Provide the [X, Y] coordinate of the cell's center where the given text is located.  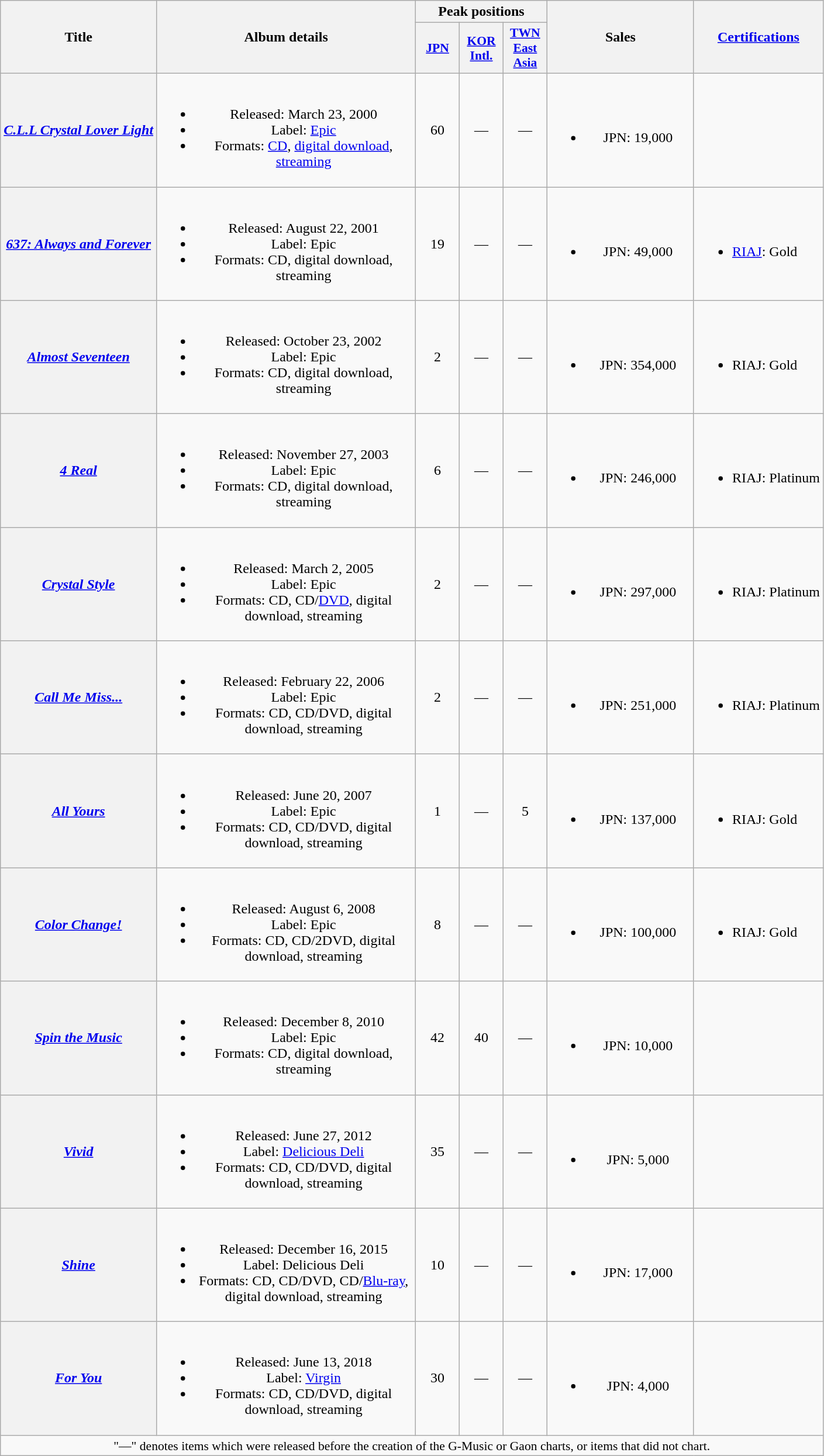
42 [437, 1038]
19 [437, 244]
JPN [437, 48]
JPN: 10,000 [620, 1038]
Released: November 27, 2003 Label: EpicFormats: CD, digital download, streaming [287, 471]
JPN: 137,000 [620, 811]
"—" denotes items which were released before the creation of the G-Music or Gaon charts, or items that did not chart. [412, 1445]
Call Me Miss... [78, 698]
Released: February 22, 2006 Label: EpicFormats: CD, CD/DVD, digital download, streaming [287, 698]
35 [437, 1151]
Released: December 16, 2015Label: Delicious DeliFormats: CD, CD/DVD, CD/Blu-ray, digital download, streaming [287, 1265]
Released: June 20, 2007 Label: EpicFormats: CD, CD/DVD, digital download, streaming [287, 811]
60 [437, 130]
JPN: 297,000 [620, 584]
Released: June 27, 2012Label: Delicious DeliFormats: CD, CD/DVD, digital download, streaming [287, 1151]
Spin the Music [78, 1038]
JPN: 5,000 [620, 1151]
TWN East Asia [525, 48]
Crystal Style [78, 584]
Vivid [78, 1151]
6 [437, 471]
Title [78, 37]
JPN: 100,000 [620, 924]
Certifications [758, 37]
JPN: 354,000 [620, 357]
JPN: 251,000 [620, 698]
JPN: 17,000 [620, 1265]
Shine [78, 1265]
10 [437, 1265]
Sales [620, 37]
Released: December 8, 2010 Label: EpicFormats: CD, digital download, streaming [287, 1038]
JPN: 19,000 [620, 130]
Released: March 2, 2005 Label: EpicFormats: CD, CD/DVD, digital download, streaming [287, 584]
For You [78, 1378]
Released: August 22, 2001 Label: EpicFormats: CD, digital download, streaming [287, 244]
8 [437, 924]
All Yours [78, 811]
Released: March 23, 2000 Label: EpicFormats: CD, digital download, streaming [287, 130]
Peak positions [482, 12]
Released: August 6, 2008 Label: EpicFormats: CD, CD/2DVD, digital download, streaming [287, 924]
KOR Intl. [482, 48]
JPN: 49,000 [620, 244]
JPN: 4,000 [620, 1378]
JPN: 246,000 [620, 471]
Released: June 13, 2018Label: VirginFormats: CD, CD/DVD, digital download, streaming [287, 1378]
Released: October 23, 2002 Label: EpicFormats: CD, digital download, streaming [287, 357]
637: Always and Forever [78, 244]
4 Real [78, 471]
Album details [287, 37]
C.L.L Crystal Lover Light [78, 130]
40 [482, 1038]
5 [525, 811]
Color Change! [78, 924]
Almost Seventeen [78, 357]
30 [437, 1378]
1 [437, 811]
